Return (x, y) of the center of cell containing provided text 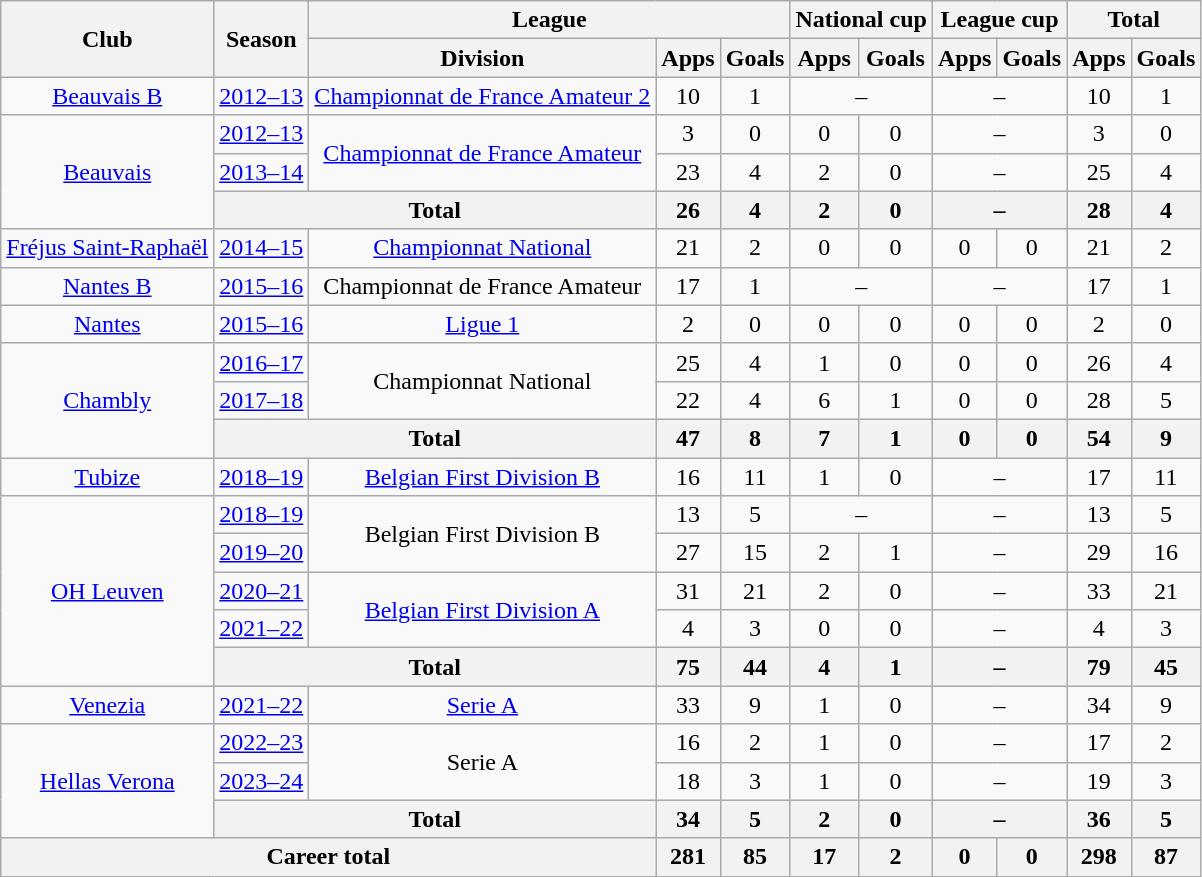
23 (688, 172)
Beauvais (108, 172)
75 (688, 667)
19 (1099, 781)
6 (824, 400)
Season (262, 39)
2013–14 (262, 172)
27 (688, 553)
2017–18 (262, 400)
Ligue 1 (482, 324)
Beauvais B (108, 96)
Career total (328, 857)
47 (688, 438)
22 (688, 400)
18 (688, 781)
2023–24 (262, 781)
2014–15 (262, 248)
31 (688, 591)
Tubize (108, 477)
298 (1099, 857)
54 (1099, 438)
Nantes (108, 324)
87 (1166, 857)
79 (1099, 667)
2022–23 (262, 743)
281 (688, 857)
Chambly (108, 400)
OH Leuven (108, 591)
15 (755, 553)
Fréjus Saint-Raphaël (108, 248)
85 (755, 857)
44 (755, 667)
29 (1099, 553)
Nantes B (108, 286)
36 (1099, 819)
45 (1166, 667)
8 (755, 438)
League cup (999, 20)
Belgian First Division A (482, 610)
2016–17 (262, 362)
National cup (861, 20)
2019–20 (262, 553)
League (550, 20)
Club (108, 39)
Division (482, 58)
7 (824, 438)
2020–21 (262, 591)
Venezia (108, 705)
Hellas Verona (108, 781)
Championnat de France Amateur 2 (482, 96)
